Return [x, y] of the center of cell containing provided text 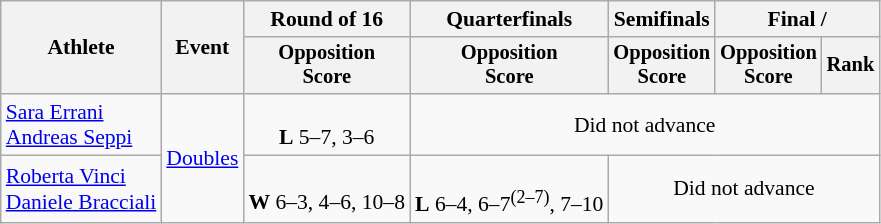
Round of 16 [326, 19]
Roberta VinciDaniele Bracciali [82, 190]
W 6–3, 4–6, 10–8 [326, 190]
Event [202, 48]
Doubles [202, 158]
Athlete [82, 48]
Semifinals [662, 19]
Rank [851, 66]
Quarterfinals [509, 19]
L 5–7, 3–6 [326, 124]
Sara ErraniAndreas Seppi [82, 124]
Final / [797, 19]
L 6–4, 6–7(2–7), 7–10 [509, 190]
